Return (x, y) of the center of cell containing provided text 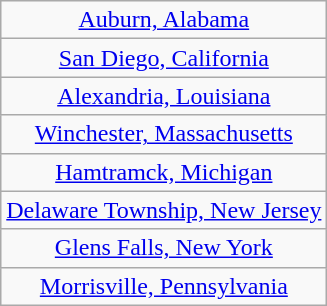
Alexandria, Louisiana (164, 96)
Auburn, Alabama (164, 20)
Morrisville, Pennsylvania (164, 286)
Delaware Township, New Jersey (164, 210)
Glens Falls, New York (164, 248)
San Diego, California (164, 58)
Winchester, Massachusetts (164, 134)
Hamtramck, Michigan (164, 172)
